Scan for the cell matching the given text and deliver its (x, y) coordinate at center. 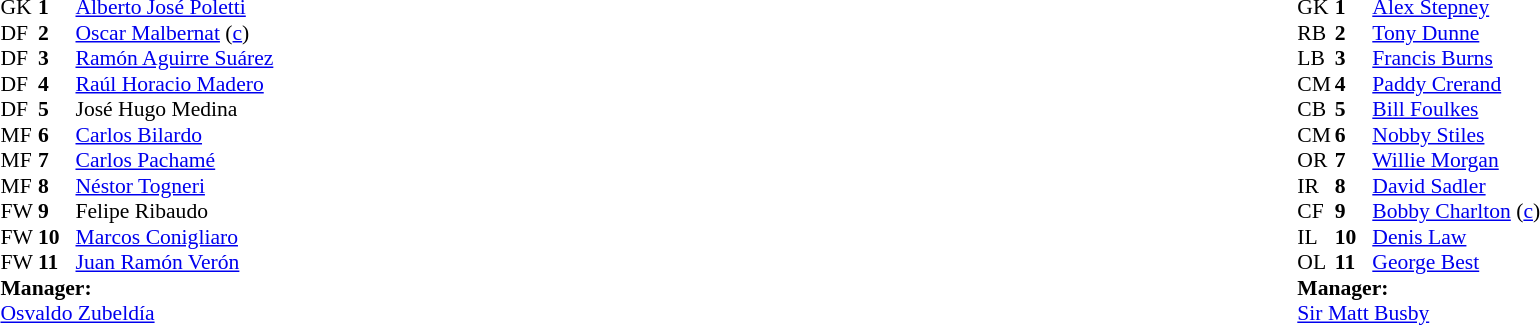
Néstor Togneri (175, 186)
Carlos Pachamé (175, 161)
Nobby Stiles (1456, 135)
CB (1316, 109)
Raúl Horacio Madero (175, 84)
David Sadler (1456, 186)
OR (1316, 161)
Ramón Aguirre Suárez (175, 59)
IL (1316, 237)
Tony Dunne (1456, 33)
LB (1316, 59)
OL (1316, 263)
George Best (1456, 263)
Francis Burns (1456, 59)
Carlos Bilardo (175, 135)
IR (1316, 186)
Bobby Charlton (c) (1456, 211)
José Hugo Medina (175, 109)
Paddy Crerand (1456, 84)
CF (1316, 211)
Juan Ramón Verón (175, 263)
Felipe Ribaudo (175, 211)
Marcos Conigliaro (175, 237)
Willie Morgan (1456, 161)
Oscar Malbernat (c) (175, 33)
Bill Foulkes (1456, 109)
Denis Law (1456, 237)
RB (1316, 33)
